Identify which cell holds the provided text, then report its (X, Y) central coordinate. 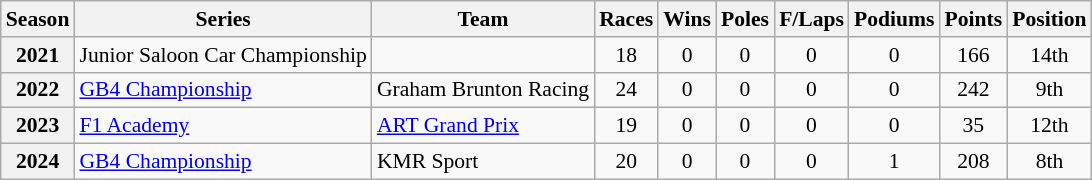
2021 (38, 55)
Series (222, 19)
9th (1049, 90)
24 (626, 90)
2023 (38, 126)
35 (973, 126)
ART Grand Prix (483, 126)
14th (1049, 55)
F/Laps (812, 19)
1 (894, 162)
Season (38, 19)
18 (626, 55)
Races (626, 19)
2022 (38, 90)
20 (626, 162)
242 (973, 90)
F1 Academy (222, 126)
Graham Brunton Racing (483, 90)
19 (626, 126)
Junior Saloon Car Championship (222, 55)
Team (483, 19)
208 (973, 162)
KMR Sport (483, 162)
12th (1049, 126)
2024 (38, 162)
Points (973, 19)
Wins (687, 19)
8th (1049, 162)
Poles (745, 19)
166 (973, 55)
Podiums (894, 19)
Position (1049, 19)
